Provide the [x, y] coordinate of the cell's center where the given text is located.  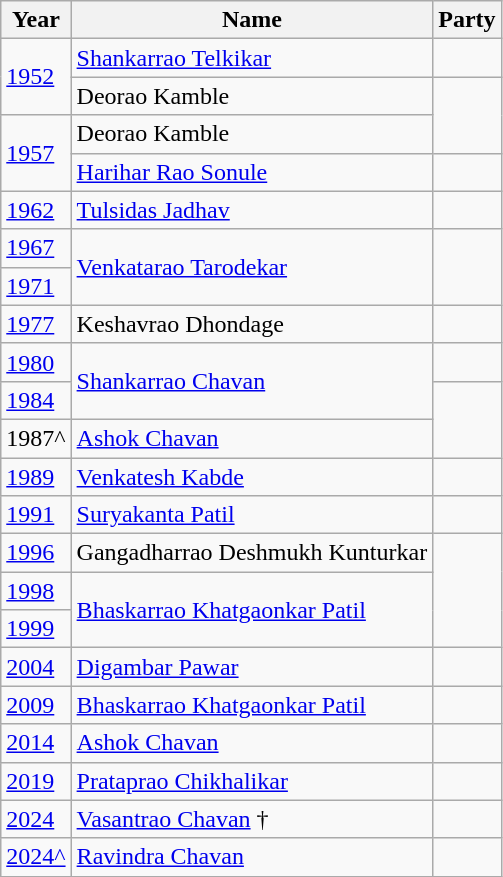
Keshavrao Dhondage [252, 324]
Vasantrao Chavan † [252, 819]
Prataprao Chikhalikar [252, 781]
1999 [36, 629]
Gangadharrao Deshmukh Kunturkar [252, 553]
Tulsidas Jadhav [252, 210]
1971 [36, 286]
2009 [36, 705]
1977 [36, 324]
2024^ [36, 857]
2004 [36, 667]
1980 [36, 362]
Suryakanta Patil [252, 515]
Name [252, 20]
2024 [36, 819]
1987^ [36, 438]
1996 [36, 553]
1967 [36, 248]
1998 [36, 591]
Ravindra Chavan [252, 857]
Venkatesh Kabde [252, 477]
Shankarrao Telkikar [252, 58]
1962 [36, 210]
Venkatarao Tarodekar [252, 267]
1989 [36, 477]
Harihar Rao Sonule [252, 172]
1984 [36, 400]
Party [467, 20]
2019 [36, 781]
1952 [36, 77]
1991 [36, 515]
Year [36, 20]
Digambar Pawar [252, 667]
1957 [36, 153]
Shankarrao Chavan [252, 381]
2014 [36, 743]
